Return the (x, y) coordinate for the center point of the cell that contains the specified text.  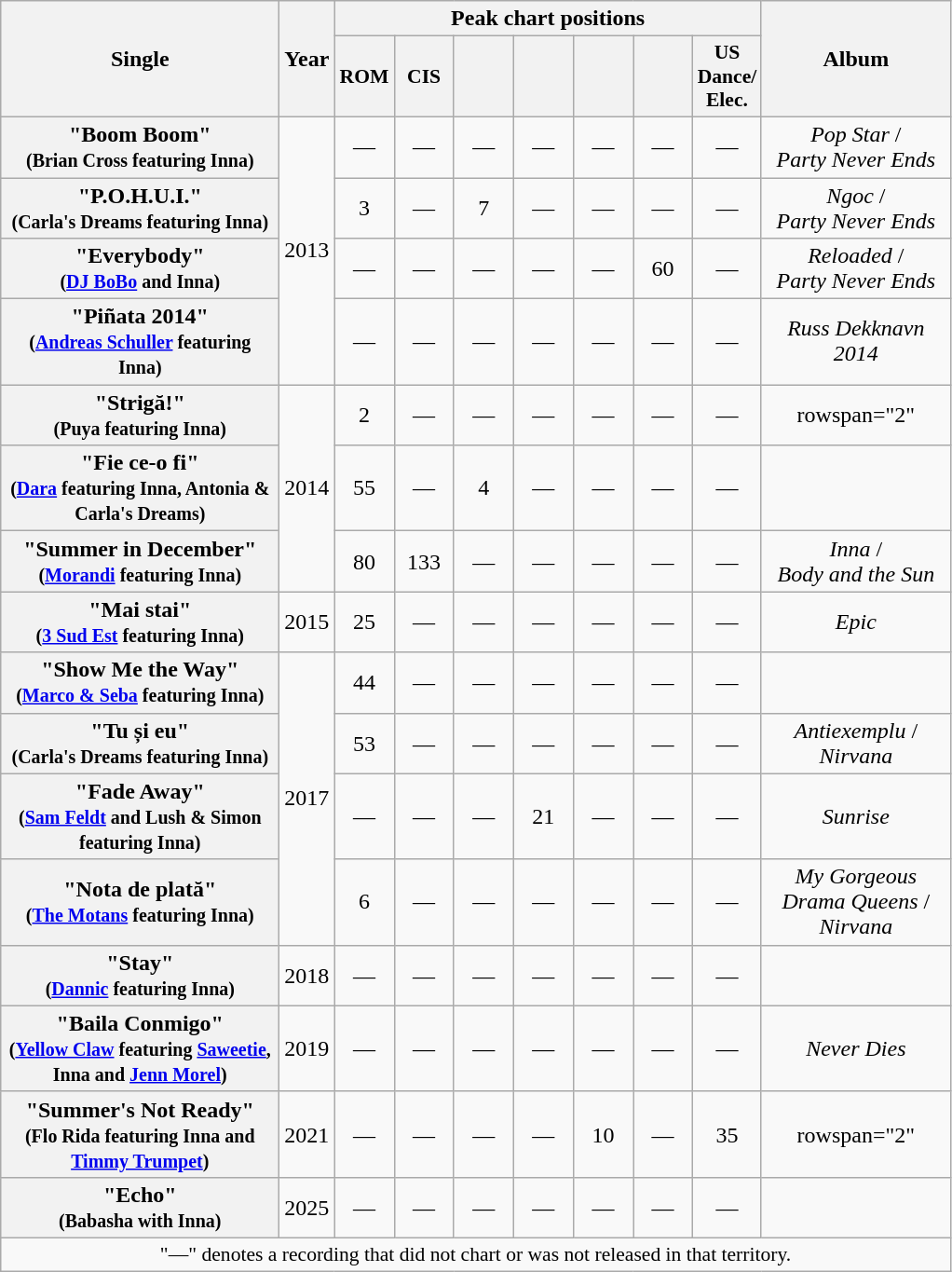
"Piñata 2014"(Andreas Schuller featuring Inna) (140, 342)
Russ Dekknavn 2014 (855, 342)
55 (364, 488)
2021 (307, 1134)
Never Dies (855, 1048)
Sunrise (855, 816)
Year (307, 60)
Peak chart positions (548, 19)
60 (663, 268)
2013 (307, 250)
"Echo"(Babasha with Inna) (140, 1208)
My Gorgeous Drama Queens / Nirvana (855, 902)
Antiexemplu /Nirvana (855, 744)
4 (483, 488)
Inna / Body and the Sun (855, 561)
21 (543, 816)
2025 (307, 1208)
"Everybody" (DJ BoBo and Inna) (140, 268)
"Show Me the Way"(Marco & Seba featuring Inna) (140, 682)
Ngoc / Party Never Ends (855, 207)
35 (728, 1134)
7 (483, 207)
2019 (307, 1048)
Reloaded / Party Never Ends (855, 268)
USDance/Elec. (728, 76)
Pop Star / Party Never Ends (855, 147)
"Summer's Not Ready"(Flo Rida featuring Inna and Timmy Trumpet) (140, 1134)
2015 (307, 622)
133 (424, 561)
80 (364, 561)
3 (364, 207)
"Nota de plată"(The Motans featuring Inna) (140, 902)
"Summer in December"(Morandi featuring Inna) (140, 561)
"—" denotes a recording that did not chart or was not released in that territory. (476, 1254)
"Boom Boom" (Brian Cross featuring Inna) (140, 147)
44 (364, 682)
"Fade Away"(Sam Feldt and Lush & Simon featuring Inna) (140, 816)
"P.O.H.U.I."(Carla's Dreams featuring Inna) (140, 207)
Epic (855, 622)
"Baila Conmigo"(Yellow Claw featuring Saweetie, Inna and Jenn Morel) (140, 1048)
2 (364, 416)
6 (364, 902)
53 (364, 744)
Single (140, 60)
CIS (424, 76)
10 (603, 1134)
"Strigă!"(Puya featuring Inna) (140, 416)
"Mai stai"(3 Sud Est featuring Inna) (140, 622)
"Stay"(Dannic featuring Inna) (140, 975)
"Tu și eu"(Carla's Dreams featuring Inna) (140, 744)
2017 (307, 799)
"Fie ce-o fi"(Dara featuring Inna, Antonia & Carla's Dreams) (140, 488)
25 (364, 622)
Album (855, 60)
ROM (364, 76)
2018 (307, 975)
2014 (307, 488)
